Locate the cell with the specified text and output its [x, y] center coordinate. 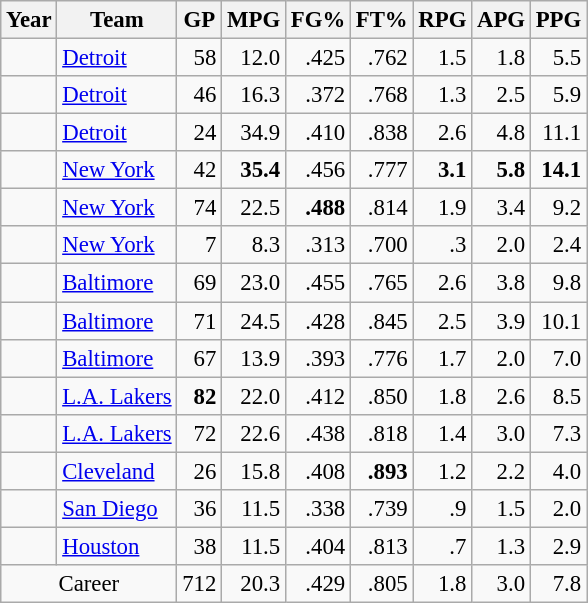
.850 [382, 396]
3.8 [502, 283]
42 [200, 170]
3.9 [502, 321]
.805 [382, 584]
10.1 [558, 321]
82 [200, 396]
72 [200, 433]
69 [200, 283]
4.0 [558, 471]
.700 [382, 245]
71 [200, 321]
.813 [382, 546]
.9 [442, 509]
5.5 [558, 58]
Cleveland [117, 471]
8.5 [558, 396]
.393 [318, 358]
13.9 [254, 358]
7.8 [558, 584]
.455 [318, 283]
36 [200, 509]
.404 [318, 546]
67 [200, 358]
.313 [318, 245]
.338 [318, 509]
8.3 [254, 245]
16.3 [254, 95]
5.8 [502, 170]
.425 [318, 58]
20.3 [254, 584]
23.0 [254, 283]
.456 [318, 170]
.428 [318, 321]
.765 [382, 283]
38 [200, 546]
712 [200, 584]
RPG [442, 20]
22.6 [254, 433]
.776 [382, 358]
9.2 [558, 208]
.838 [382, 133]
11.1 [558, 133]
4.8 [502, 133]
.488 [318, 208]
2.2 [502, 471]
.412 [318, 396]
1.9 [442, 208]
.845 [382, 321]
35.4 [254, 170]
2.9 [558, 546]
.438 [318, 433]
Team [117, 20]
12.0 [254, 58]
22.5 [254, 208]
46 [200, 95]
.410 [318, 133]
58 [200, 58]
9.8 [558, 283]
San Diego [117, 509]
PPG [558, 20]
.3 [442, 245]
GP [200, 20]
.814 [382, 208]
.739 [382, 509]
.768 [382, 95]
3.1 [442, 170]
.762 [382, 58]
1.4 [442, 433]
24.5 [254, 321]
22.0 [254, 396]
14.1 [558, 170]
26 [200, 471]
Career [89, 584]
1.7 [442, 358]
.777 [382, 170]
Year [29, 20]
.818 [382, 433]
.893 [382, 471]
74 [200, 208]
7.0 [558, 358]
7 [200, 245]
MPG [254, 20]
1.2 [442, 471]
FG% [318, 20]
FT% [382, 20]
.7 [442, 546]
.408 [318, 471]
34.9 [254, 133]
.372 [318, 95]
15.8 [254, 471]
2.4 [558, 245]
APG [502, 20]
3.4 [502, 208]
5.9 [558, 95]
Houston [117, 546]
7.3 [558, 433]
24 [200, 133]
.429 [318, 584]
